Output the [x, y] coordinate of the center of the cell containing the given text.  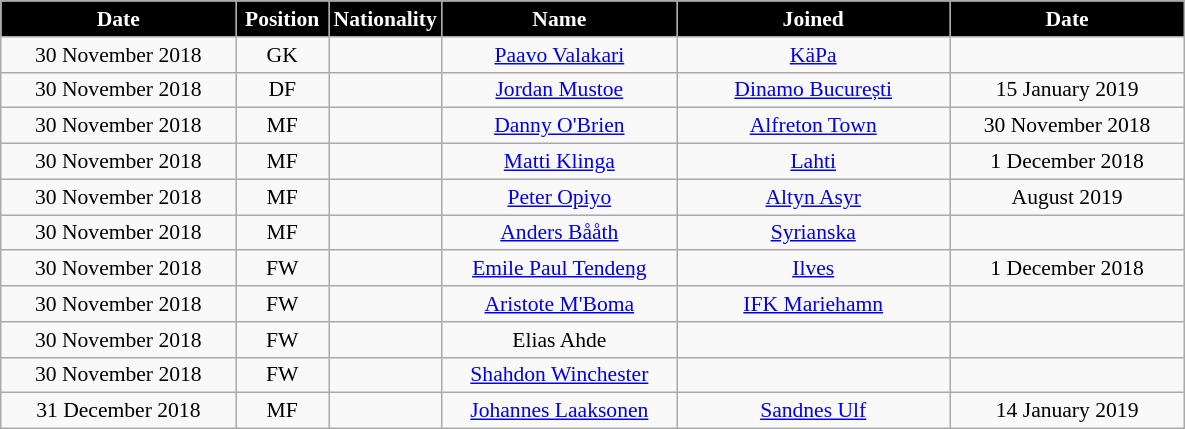
Danny O'Brien [560, 126]
Position [282, 19]
Joined [814, 19]
Nationality [384, 19]
August 2019 [1068, 197]
31 December 2018 [118, 411]
Peter Opiyo [560, 197]
Syrianska [814, 233]
Name [560, 19]
15 January 2019 [1068, 90]
Sandnes Ulf [814, 411]
Elias Ahde [560, 340]
Alfreton Town [814, 126]
IFK Mariehamn [814, 304]
Anders Bååth [560, 233]
GK [282, 55]
Altyn Asyr [814, 197]
Paavo Valakari [560, 55]
Dinamo București [814, 90]
Emile Paul Tendeng [560, 269]
Jordan Mustoe [560, 90]
DF [282, 90]
Matti Klinga [560, 162]
Aristote M'Boma [560, 304]
Ilves [814, 269]
Johannes Laaksonen [560, 411]
14 January 2019 [1068, 411]
Lahti [814, 162]
KäPa [814, 55]
Shahdon Winchester [560, 375]
